Locate the cell with the specified text and output its (X, Y) center coordinate. 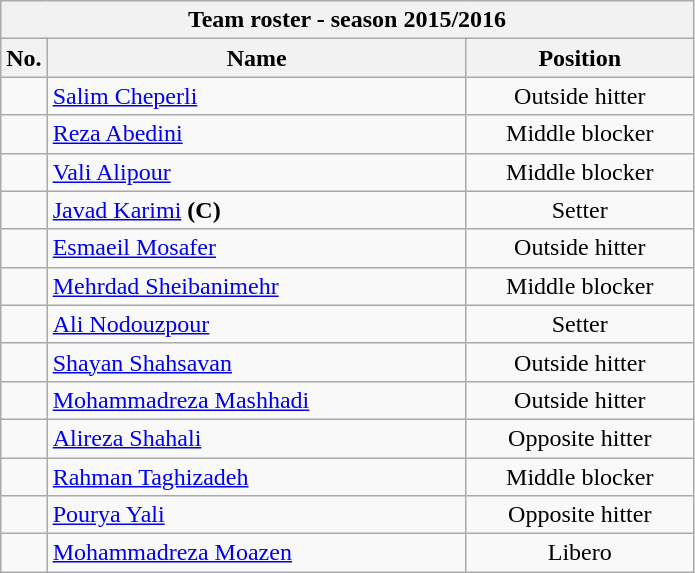
Libero (580, 553)
Mohammadreza Moazen (256, 553)
Ali Nodouzpour (256, 324)
Mohammadreza Mashhadi (256, 400)
Position (580, 58)
Javad Karimi (C) (256, 210)
Pourya Yali (256, 515)
Alireza Shahali (256, 438)
Rahman Taghizadeh (256, 477)
Team roster - season 2015/2016 (348, 20)
Mehrdad Sheibanimehr (256, 286)
Vali Alipour (256, 172)
No. (24, 58)
Esmaeil Mosafer (256, 248)
Reza Abedini (256, 134)
Shayan Shahsavan (256, 362)
Salim Cheperli (256, 96)
Name (256, 58)
